For the text-containing cell, return its midpoint in [X, Y] coordinate format. 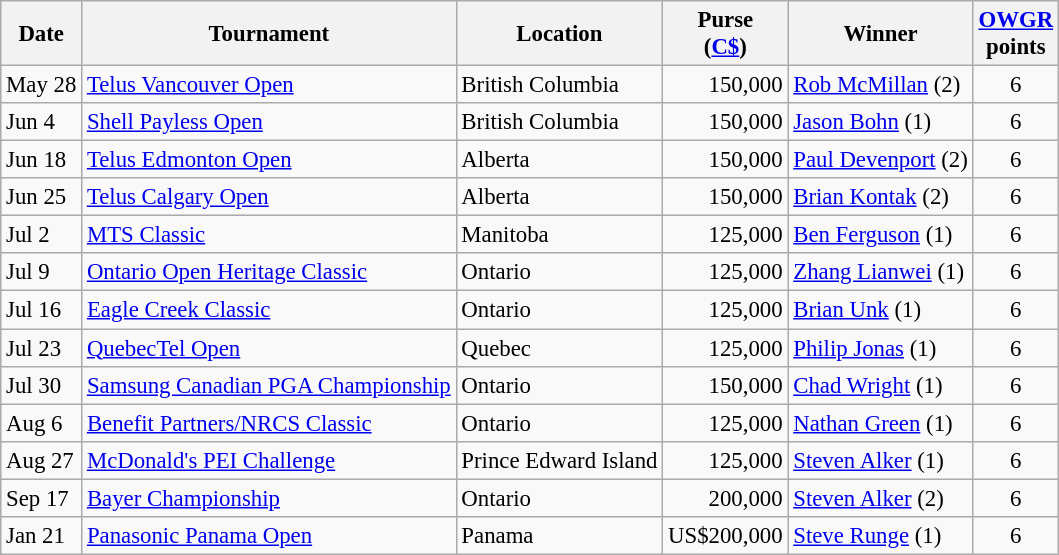
Jul 23 [42, 348]
Aug 27 [42, 460]
Rob McMillan (2) [880, 85]
Paul Devenport (2) [880, 160]
Zhang Lianwei (1) [880, 273]
US$200,000 [726, 536]
Sep 17 [42, 498]
Philip Jonas (1) [880, 348]
Samsung Canadian PGA Championship [269, 385]
Telus Edmonton Open [269, 160]
Telus Vancouver Open [269, 85]
Shell Payless Open [269, 122]
Winner [880, 34]
Telus Calgary Open [269, 197]
Jun 25 [42, 197]
Quebec [560, 348]
Panasonic Panama Open [269, 536]
Jun 4 [42, 122]
Ben Ferguson (1) [880, 235]
QuebecTel Open [269, 348]
Bayer Championship [269, 498]
Brian Unk (1) [880, 310]
OWGRpoints [1016, 34]
Ontario Open Heritage Classic [269, 273]
Jason Bohn (1) [880, 122]
Date [42, 34]
May 28 [42, 85]
Jan 21 [42, 536]
Aug 6 [42, 423]
Eagle Creek Classic [269, 310]
Tournament [269, 34]
Manitoba [560, 235]
Jul 9 [42, 273]
Steve Runge (1) [880, 536]
Benefit Partners/NRCS Classic [269, 423]
Panama [560, 536]
200,000 [726, 498]
Steven Alker (2) [880, 498]
MTS Classic [269, 235]
Steven Alker (1) [880, 460]
Purse(C$) [726, 34]
Brian Kontak (2) [880, 197]
Chad Wright (1) [880, 385]
Nathan Green (1) [880, 423]
Jul 30 [42, 385]
McDonald's PEI Challenge [269, 460]
Jul 2 [42, 235]
Prince Edward Island [560, 460]
Jul 16 [42, 310]
Location [560, 34]
Jun 18 [42, 160]
